Extract the [X, Y] coordinate from the center of the cell holding the provided text.  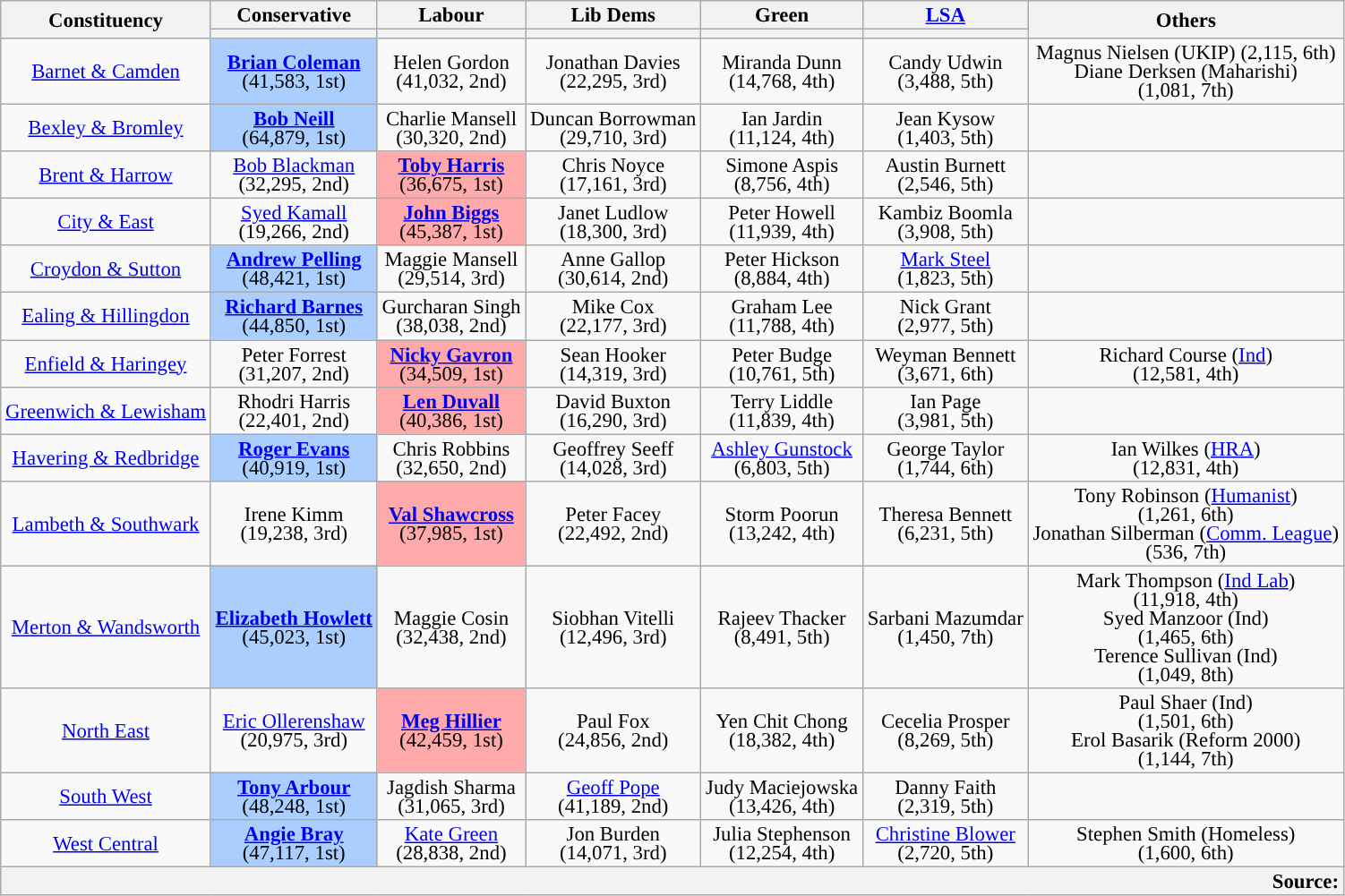
Barnet & Camden [106, 72]
Labour [451, 15]
Duncan Borrowman(29,710, 3rd) [613, 129]
Andrew Pelling(48,421, 1st) [294, 269]
Bob Blackman(32,295, 2nd) [294, 175]
Kate Green(28,838, 2nd) [451, 843]
Jean Kysow(1,403, 5th) [946, 129]
Brian Coleman (41,583, 1st) [294, 72]
Lambeth & Southwark [106, 523]
Enfield & Haringey [106, 363]
Peter Hickson(8,884, 4th) [783, 269]
Greenwich & Lewisham [106, 410]
Ian Jardin(11,124, 4th) [783, 129]
Source: [672, 881]
David Buxton(16,290, 3rd) [613, 410]
Charlie Mansell(30,320, 2nd) [451, 129]
Candy Udwin(3,488, 5th) [946, 72]
Elizabeth Howlett(45,023, 1st) [294, 627]
Sarbani Mazumdar(1,450, 7th) [946, 627]
Green [783, 15]
Paul Fox(24,856, 2nd) [613, 730]
Siobhan Vitelli (12,496, 3rd) [613, 627]
Val Shawcross(37,985, 1st) [451, 523]
Austin Burnett(2,546, 5th) [946, 175]
Ian Wilkes (HRA)(12,831, 4th) [1186, 458]
Brent & Harrow [106, 175]
Meg Hillier(42,459, 1st) [451, 730]
Geoffrey Seeff(14,028, 3rd) [613, 458]
Peter Facey(22,492, 2nd) [613, 523]
Helen Gordon (41,032, 2nd) [451, 72]
Mike Cox(22,177, 3rd) [613, 317]
Bob Neill (64,879, 1st) [294, 129]
Tony Robinson (Humanist)(1,261, 6th)Jonathan Silberman (Comm. League)(536, 7th) [1186, 523]
Rhodri Harris(22,401, 2nd) [294, 410]
Peter Howell(11,939, 4th) [783, 222]
Constituency [106, 20]
Mark Thompson (Ind Lab)(11,918, 4th)Syed Manzoor (Ind)(1,465, 6th)Terence Sullivan (Ind) (1,049, 8th) [1186, 627]
Peter Budge(10,761, 5th) [783, 363]
Irene Kimm (19,238, 3rd) [294, 523]
Tony Arbour(48,248, 1st) [294, 797]
Chris Noyce(17,161, 3rd) [613, 175]
Kambiz Boomla(3,908, 5th) [946, 222]
Weyman Bennett(3,671, 6th) [946, 363]
Merton & Wandsworth [106, 627]
Angie Bray(47,117, 1st) [294, 843]
Toby Harris(36,675, 1st) [451, 175]
Richard Barnes(44,850, 1st) [294, 317]
Ashley Gunstock(6,803, 5th) [783, 458]
Jonathan Davies(22,295, 3rd) [613, 72]
Danny Faith(2,319, 5th) [946, 797]
Jagdish Sharma(31,065, 3rd) [451, 797]
Maggie Mansell(29,514, 3rd) [451, 269]
Nick Grant(2,977, 5th) [946, 317]
City & East [106, 222]
George Taylor(1,744, 6th) [946, 458]
Theresa Bennett(6,231, 5th) [946, 523]
Others [1186, 20]
Jon Burden(14,071, 3rd) [613, 843]
Terry Liddle(11,839, 4th) [783, 410]
Mark Steel(1,823, 5th) [946, 269]
Judy Maciejowska(13,426, 4th) [783, 797]
Peter Forrest(31,207, 2nd) [294, 363]
Magnus Nielsen (UKIP) (2,115, 6th) Diane Derksen (Maharishi)(1,081, 7th) [1186, 72]
Storm Poorun(13,242, 4th) [783, 523]
Ian Page(3,981, 5th) [946, 410]
Maggie Cosin(32,438, 2nd) [451, 627]
Havering & Redbridge [106, 458]
LSA [946, 15]
Chris Robbins(32,650, 2nd) [451, 458]
Anne Gallop(30,614, 2nd) [613, 269]
Paul Shaer (Ind)(1,501, 6th)Erol Basarik (Reform 2000)(1,144, 7th) [1186, 730]
Bexley & Bromley [106, 129]
Cecelia Prosper (8,269, 5th) [946, 730]
Stephen Smith (Homeless)(1,600, 6th) [1186, 843]
Simone Aspis(8,756, 4th) [783, 175]
Syed Kamall(19,266, 2nd) [294, 222]
Richard Course (Ind)(12,581, 4th) [1186, 363]
Christine Blower(2,720, 5th) [946, 843]
Miranda Dunn(14,768, 4th) [783, 72]
North East [106, 730]
Lib Dems [613, 15]
Nicky Gavron(34,509, 1st) [451, 363]
Ealing & Hillingdon [106, 317]
South West [106, 797]
Roger Evans(40,919, 1st) [294, 458]
Geoff Pope(41,189, 2nd) [613, 797]
Conservative [294, 15]
Sean Hooker(14,319, 3rd) [613, 363]
Len Duvall(40,386, 1st) [451, 410]
West Central [106, 843]
Yen Chit Chong(18,382, 4th) [783, 730]
John Biggs(45,387, 1st) [451, 222]
Janet Ludlow(18,300, 3rd) [613, 222]
Croydon & Sutton [106, 269]
Graham Lee (11,788, 4th) [783, 317]
Rajeev Thacker(8,491, 5th) [783, 627]
Eric Ollerenshaw(20,975, 3rd) [294, 730]
Gurcharan Singh(38,038, 2nd) [451, 317]
Julia Stephenson(12,254, 4th) [783, 843]
